Determine the [X, Y] coordinate at the center of the cell enclosing the given text.  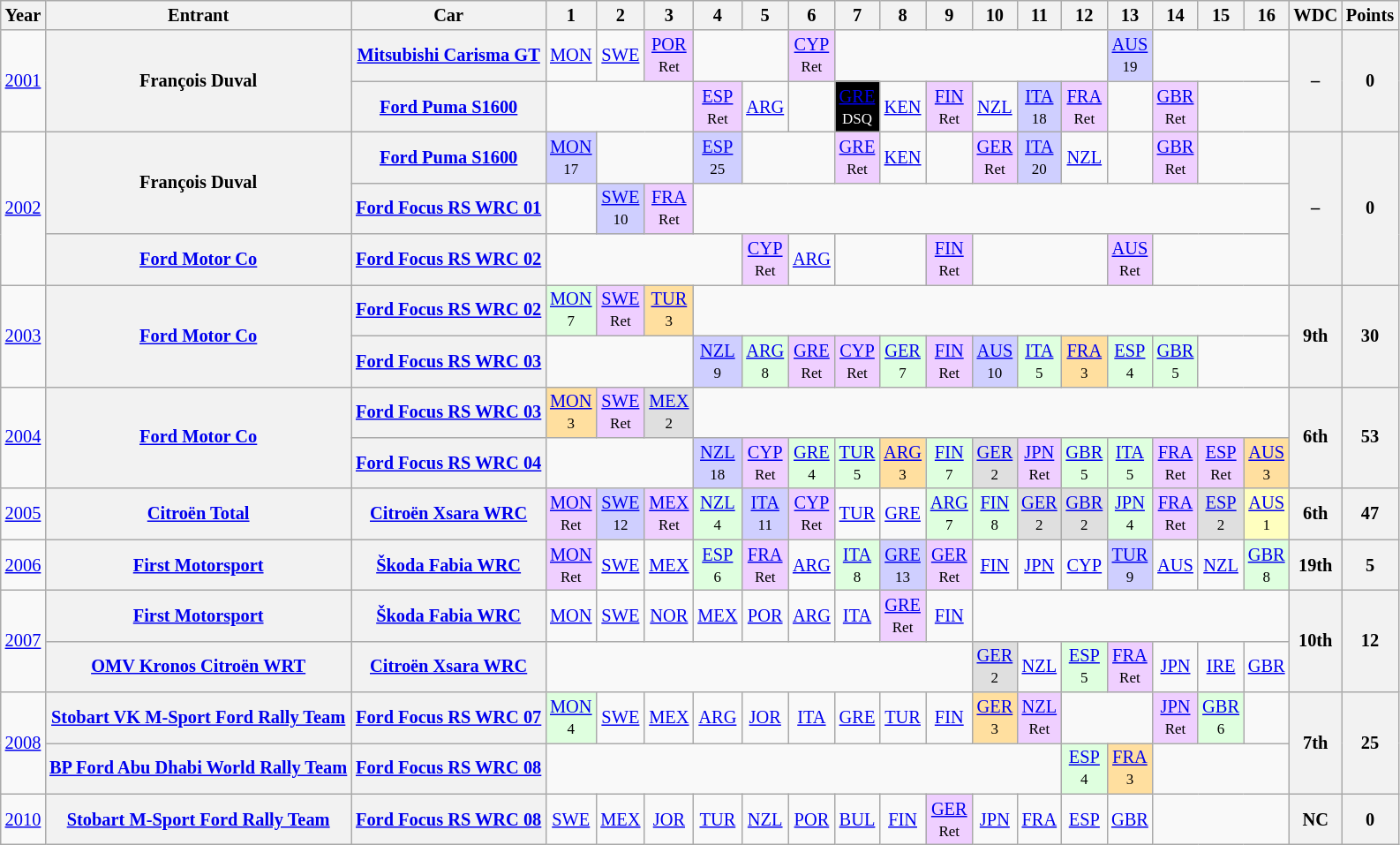
10 [995, 15]
MON4 [570, 718]
19th [1315, 565]
7 [857, 15]
ITA20 [1039, 157]
8 [902, 15]
MON17 [570, 157]
AUS10 [995, 361]
2001 [23, 81]
14 [1176, 15]
6 [812, 15]
IRE [1221, 667]
GER3 [995, 718]
GER7 [902, 361]
AUS [1176, 565]
Ford Focus RS WRC 01 [448, 208]
ARG7 [950, 514]
ITA11 [764, 514]
FIN8 [995, 514]
NC [1315, 819]
MEXRet [669, 514]
ESP6 [717, 565]
GREDSQ [857, 107]
2004 [23, 438]
ESP5 [1085, 667]
JPN4 [1130, 514]
AUS19 [1130, 56]
WDC [1315, 15]
AUS1 [1267, 514]
GBR6 [1221, 718]
NZL9 [717, 361]
SWE12 [620, 514]
15 [1221, 15]
Stobart M-Sport Ford Rally Team [198, 819]
PORRet [669, 56]
2003 [23, 336]
GRE4 [812, 463]
FRA [1039, 819]
NZL4 [717, 514]
SWE10 [620, 208]
ESP2 [1221, 514]
7th [1315, 743]
GBR8 [1267, 565]
2 [620, 15]
TUR5 [857, 463]
3 [669, 15]
4 [717, 15]
NZL18 [717, 463]
25 [1370, 743]
AUS3 [1267, 463]
MEX2 [669, 412]
Mitsubishi Carisma GT [448, 56]
AUSRet [1130, 260]
BP Ford Abu Dhabi World Rally Team [198, 768]
FIN7 [950, 463]
2006 [23, 565]
GRE13 [902, 565]
13 [1130, 15]
2010 [23, 819]
ESP25 [717, 157]
NOR [669, 615]
MON3 [570, 412]
Ford Focus RS WRC 04 [448, 463]
TUR9 [1130, 565]
30 [1370, 336]
Entrant [198, 15]
GBR2 [1085, 514]
ITA8 [857, 565]
MON7 [570, 310]
2007 [23, 641]
2005 [23, 514]
Year [23, 15]
16 [1267, 15]
BUL [857, 819]
NZLRet [1039, 718]
CYP [1085, 565]
Stobart VK M-Sport Ford Rally Team [198, 718]
1 [570, 15]
9 [950, 15]
Citroën Total [198, 514]
9th [1315, 336]
OMV Kronos Citroën WRT [198, 667]
47 [1370, 514]
ARG8 [764, 361]
2002 [23, 208]
ARG3 [902, 463]
53 [1370, 438]
2008 [23, 743]
ESP [1085, 819]
11 [1039, 15]
Points [1370, 15]
10th [1315, 641]
ITA18 [1039, 107]
Ford Focus RS WRC 07 [448, 718]
Car [448, 15]
TUR3 [669, 310]
